Scan for the cell matching the given text and deliver its (X, Y) coordinate at center. 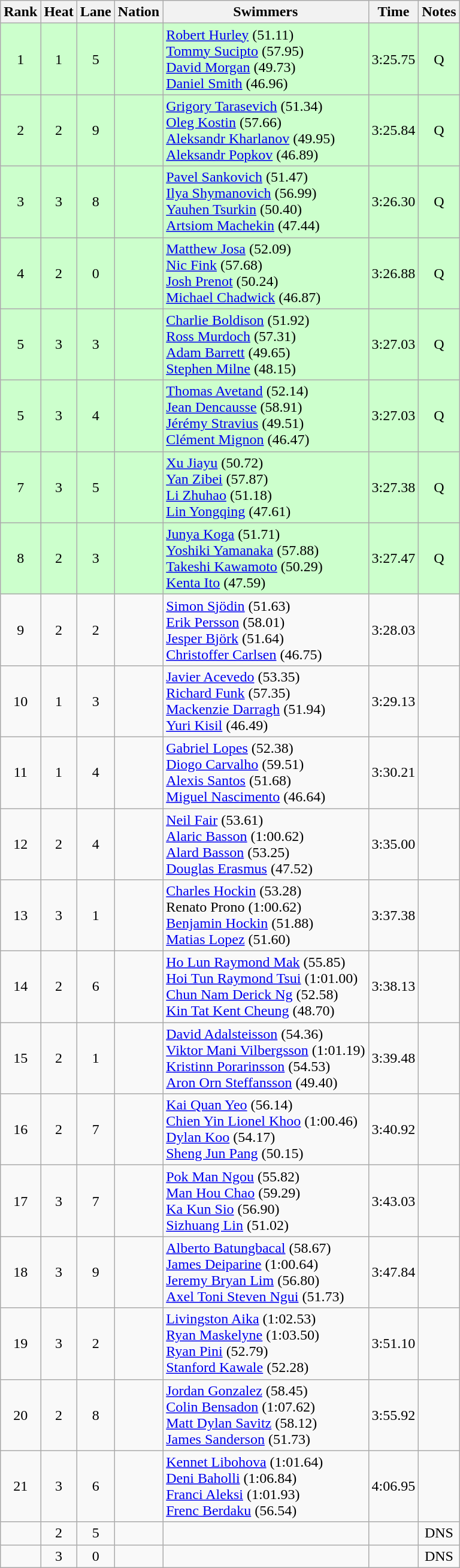
13 (20, 916)
Kai Quan Yeo (56.14)Chien Yin Lionel Khoo (1:00.46)Dylan Koo (54.17)Sheng Jun Pang (50.15) (266, 1129)
12 (20, 844)
Gabriel Lopes (52.38)Diogo Carvalho (59.51)Alexis Santos (51.68)Miguel Nascimento (46.64) (266, 772)
Nation (138, 12)
19 (20, 1344)
3:39.48 (394, 1059)
3:29.13 (394, 701)
3:37.38 (394, 916)
Heat (59, 12)
3:27.38 (394, 487)
21 (20, 1486)
3:25.75 (394, 59)
Time (394, 12)
Swimmers (266, 12)
Neil Fair (53.61)Alaric Basson (1:00.62)Alard Basson (53.25)Douglas Erasmus (47.52) (266, 844)
Junya Koga (51.71)Yoshiki Yamanaka (57.88)Takeshi Kawamoto (50.29)Kenta Ito (47.59) (266, 559)
3:38.13 (394, 987)
Lane (96, 12)
3:30.21 (394, 772)
3:28.03 (394, 629)
Simon Sjödin (51.63)Erik Persson (58.01)Jesper Björk (51.64)Christoffer Carlsen (46.75) (266, 629)
Robert Hurley (51.11)Tommy Sucipto (57.95)David Morgan (49.73)Daniel Smith (46.96) (266, 59)
Ho Lun Raymond Mak (55.85)Hoi Tun Raymond Tsui (1:01.00)Chun Nam Derick Ng (52.58)Kin Tat Kent Cheung (48.70) (266, 987)
Charles Hockin (53.28)Renato Prono (1:00.62)Benjamin Hockin (51.88)Matias Lopez (51.60) (266, 916)
Alberto Batungbacal (58.67)James Deiparine (1:00.64)Jeremy Bryan Lim (56.80)Axel Toni Steven Ngui (51.73) (266, 1272)
11 (20, 772)
Charlie Boldison (51.92)Ross Murdoch (57.31)Adam Barrett (49.65)Stephen Milne (48.15) (266, 344)
3:26.30 (394, 201)
Javier Acevedo (53.35)Richard Funk (57.35)Mackenzie Darragh (51.94)Yuri Kisil (46.49) (266, 701)
18 (20, 1272)
4:06.95 (394, 1486)
Notes (439, 12)
3:26.88 (394, 273)
Kennet Libohova (1:01.64)Deni Baholli (1:06.84)Franci Aleksi (1:01.93)Frenc Berdaku (56.54) (266, 1486)
Xu Jiayu (50.72)Yan Zibei (57.87)Li Zhuhao (51.18)Lin Yongqing (47.61) (266, 487)
3:47.84 (394, 1272)
Livingston Aika (1:02.53)Ryan Maskelyne (1:03.50)Ryan Pini (52.79)Stanford Kawale (52.28) (266, 1344)
3:25.84 (394, 131)
3:43.03 (394, 1201)
14 (20, 987)
20 (20, 1415)
Rank (20, 12)
Grigory Tarasevich (51.34)Oleg Kostin (57.66)Aleksandr Kharlanov (49.95)Aleksandr Popkov (46.89) (266, 131)
3:51.10 (394, 1344)
Matthew Josa (52.09)Nic Fink (57.68)Josh Prenot (50.24)Michael Chadwick (46.87) (266, 273)
Pavel Sankovich (51.47)Ilya Shymanovich (56.99)Yauhen Tsurkin (50.40)Artsiom Machekin (47.44) (266, 201)
10 (20, 701)
Thomas Avetand (52.14)Jean Dencausse (58.91)Jérémy Stravius (49.51)Clément Mignon (46.47) (266, 416)
16 (20, 1129)
Jordan Gonzalez (58.45)Colin Bensadon (1:07.62)Matt Dylan Savitz (58.12)James Sanderson (51.73) (266, 1415)
3:55.92 (394, 1415)
3:40.92 (394, 1129)
3:35.00 (394, 844)
15 (20, 1059)
3:27.47 (394, 559)
17 (20, 1201)
David Adalsteisson (54.36)Viktor Mani Vilbergsson (1:01.19)Kristinn Porarinsson (54.53)Aron Orn Steffansson (49.40) (266, 1059)
Pok Man Ngou (55.82)Man Hou Chao (59.29)Ka Kun Sio (56.90)Sizhuang Lin (51.02) (266, 1201)
